Scan for the cell matching the given text and deliver its (x, y) coordinate at center. 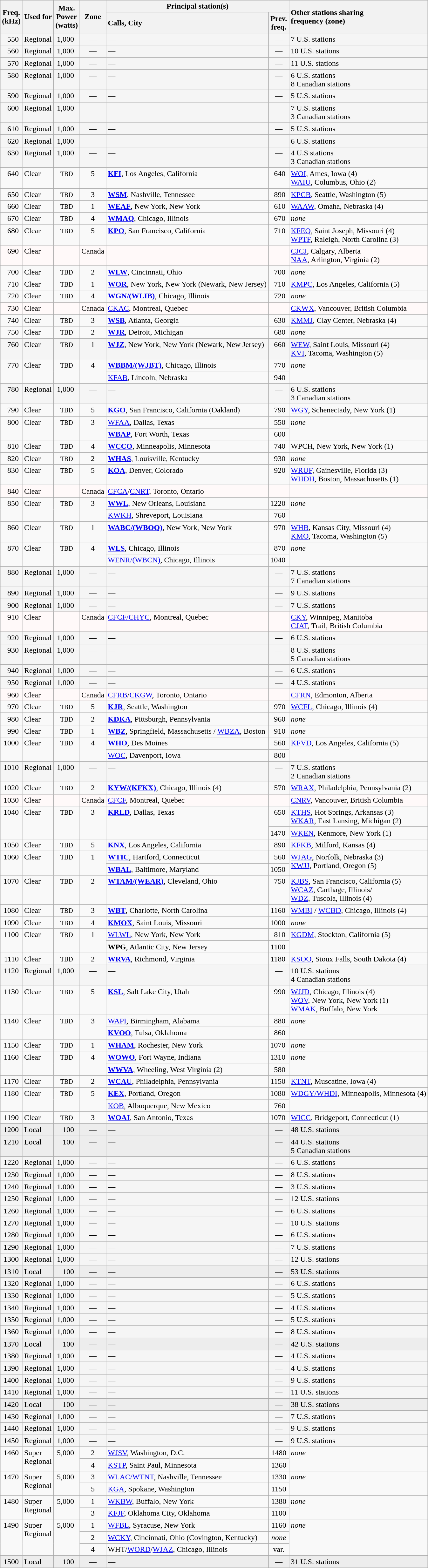
7 U.S. stations2 Canadian stations (358, 771)
WWL, New Orleans, Louisiana (187, 503)
WMBI / WCBD, Chicago, Illinois (4) (358, 911)
1340 (11, 1307)
CFCF/CHYC, Montreal, Quebec (187, 621)
WOWO, Fort Wayne, Indiana (187, 1057)
KFAB, Lincoln, Nebraska (187, 377)
WRAX, Philadelphia, Pennsylvania (2) (358, 788)
WAAW, Omaha, Nebraska (4) (358, 207)
KOA, Denver, Colorado (187, 475)
Principal station(s) (198, 6)
1010 (11, 771)
WBT, Charlotte, North Carolina (187, 911)
WKBW, Buffalo, New York (187, 1501)
KGO, San Francisco, California (Oakland) (187, 410)
6 U.S. stations3 Canadian stations (358, 393)
CJCJ, Calgary, AlbertaNAA, Arlington, Virginia (2) (358, 255)
42 U.S. stations (358, 1344)
WOR, New York, New York (Newark, New Jersey) (187, 284)
780 (11, 393)
WGN/(WLIB), Chicago, Illinois (187, 296)
1440 (11, 1429)
WABC/(WBOQ), New York, New York (187, 532)
1130 (11, 1000)
WSM, Nashville, Tennessee (187, 194)
WEAF, New York, New York (187, 207)
980 (11, 719)
Max.Power(watts) (67, 17)
WHAS, Louisville, Kentucky (187, 458)
KMMJ, Clay Center, Nebraska (4) (358, 320)
CKY, Winnipeg, Manitoba CJAT, Trail, British Columbia (358, 621)
1400 (11, 1380)
KWKH, Shreveport, Louisiana (187, 515)
1290 (11, 1247)
WTIC, Hartford, Connecticut (187, 857)
53 U.S. stations (358, 1271)
WJZ, New York, New York (Newark, New Jersey) (187, 349)
WCKY, Cincinnati, Ohio (Covington, Kentucky) (187, 1537)
KFEQ, Saint Joseph, Missouri (4)WPTF, Raleigh, North Carolina (3) (358, 235)
var. (279, 1550)
CFCA/CNRT, Toronto, Ontario (187, 491)
1420 (11, 1404)
Prev.freq. (279, 23)
KOB, Albuquerque, New Mexico (187, 1105)
KTNT, Muscatine, Iowa (4) (358, 1081)
1250 (11, 1199)
KJBS, San Francisco, California (5)WCAZ, Carthage, Illinois/ WDZ, Tuscola, Illinois (4) (358, 890)
1240 (11, 1187)
WPG, Atlantic City, New Jersey (187, 947)
WLS, Chicago, Illinois (187, 548)
KGA, Spokane, Washington (187, 1489)
1300 (11, 1259)
48 U.S. stations (358, 1130)
CFRN, Edmonton, Alberta (358, 695)
WFBL, Syracuse, New York (187, 1525)
1370 (11, 1344)
KVOO, Tulsa, Oklahoma (187, 1033)
1090 (11, 923)
1460 (11, 1459)
1350 (11, 1320)
1020 (11, 788)
KFVD, Los Angeles, California (5) (358, 749)
KGDM, Stockton, California (5) (358, 941)
WJR, Detroit, Michigan (187, 332)
KMOX, Saint Louis, Missouri (187, 923)
850 (11, 509)
3 U.S. stations (358, 1187)
WPCH, New York, New York (1) (358, 446)
CFRB/CKGW, Toronto, Ontario (187, 695)
WOC, Davenport, Iowa (187, 755)
KSTP, Saint Paul, Minnesota (187, 1465)
WEW, Saint Louis, Missouri (4)KVI, Tacoma, Washington (5) (358, 349)
KSOO, Sioux Falls, South Dakota (4) (358, 959)
38 U.S. stations (358, 1404)
WBBM/(WJBT), Chicago, Illinois (187, 365)
44 U.S. stations5 Canadian stations (358, 1146)
1.000 (67, 1187)
830 (11, 475)
840 (11, 491)
KTHS, Hot Springs, Arkansas (3)WKAR, East Lansing, Michigan (2) (358, 817)
KYW/(KFKX), Chicago, Illinois (4) (187, 788)
KNX, Los Angeles, California (187, 845)
WOAI, San Antonio, Texas (187, 1118)
WWVA, Wheeling, West Virginia (2) (187, 1069)
WMAQ, Chicago, Illinois (187, 219)
KJR, Seattle, Washington (187, 707)
690 (11, 255)
KDKA, Pittsburgh, Pennsylvania (187, 719)
Freq.(kHz) (11, 17)
Calls, City (187, 23)
1060 (11, 863)
1210 (11, 1146)
1450 (11, 1441)
7 U.S. stations3 Canadian stations (358, 112)
KPO, San Francisco, California (187, 235)
1200 (11, 1130)
WFAA, Dallas, Texas (187, 422)
WJJD, Chicago, Illinois (4)WOV, New York, New York (1)WMAK, Buffalo, New York (358, 1000)
WJSV, Washington, D.C. (187, 1453)
1320 (11, 1283)
590 (11, 96)
WCAU, Philadelphia, Pennsylvania (187, 1081)
KFJF, Oklahoma City, Oklahoma (187, 1513)
WCFL, Chicago, Illinois (4) (358, 707)
730 (11, 308)
WLWL, New York, New York (187, 935)
31 U.S. stations (358, 1562)
CKAC, Montreal, Quebec (187, 308)
WICC, Bridgeport, Connecticut (1) (358, 1118)
WAPI, Birmingham, Alabama (187, 1021)
KEX, Portland, Oregon (187, 1093)
7 U.S. stations7 Canadian stations (358, 576)
CNRV, Vancouver, British Columbia (358, 800)
WSB, Atlanta, Georgia (187, 320)
WHB, Kansas City, Missouri (4)KMO, Tacoma, Washington (5) (358, 532)
1190 (11, 1118)
WLAC/WTNT, Nashville, Tennessee (187, 1477)
4 U.S stations3 Canadian stations (358, 157)
820 (11, 458)
WHT/WORD/WJAZ, Chicago, Illinois (187, 1550)
WBAP, Fort Worth, Texas (187, 434)
WJAG, Norfolk, Nebraska (3)KWJJ, Portland, Oregon (5) (358, 863)
KMPC, Los Angeles, California (5) (358, 284)
WLW, Cincinnati, Ohio (187, 272)
6 U.S. stations8 Canadian stations (358, 79)
WHAM, Rochester, New York (187, 1045)
1140 (11, 1027)
WKEN, Kenmore, New York (1) (358, 833)
WBZ, Springfield, Massachusetts / WBZA, Boston (187, 731)
KPCB, Seattle, Washington (5) (358, 194)
1260 (11, 1211)
KSL, Salt Lake City, Utah (187, 1000)
KRLD, Dallas, Texas (187, 822)
KFKB, Milford, Kansas (4) (358, 845)
1110 (11, 959)
Zone (93, 17)
900 (11, 605)
1230 (11, 1175)
1120 (11, 975)
1030 (11, 800)
Other stations sharingfrequency (zone) (358, 17)
WTAM/(WEAR), Cleveland, Ohio (187, 890)
WCCO, Minneapolis, Minnesota (187, 446)
WRUF, Gainesville, Florida (3)WHDH, Boston, Massachusetts (1) (358, 475)
1390 (11, 1368)
950 (11, 683)
WDGY/WHDI, Minneapolis, Minnesota (4) (358, 1099)
1270 (11, 1223)
1500 (11, 1562)
1490 (11, 1537)
1170 (11, 1081)
WHO, Des Moines (187, 743)
CFCF, Montreal, Quebec (187, 800)
Used for (38, 17)
WENR/(WBCN), Chicago, Illinois (187, 560)
WOI, Ames, Iowa (4)WAIU, Columbus, Ohio (2) (358, 178)
620 (11, 141)
10 U.S. stations4 Canadian stations (358, 975)
KFI, Los Angeles, California (187, 178)
1410 (11, 1392)
1430 (11, 1416)
CKWX, Vancouver, British Columbia (358, 308)
1280 (11, 1235)
WRVA, Richmond, Virginia (187, 959)
WBAL, Baltimore, Maryland (187, 869)
WGY, Schenectady, New York (1) (358, 410)
8 U.S. stations5 Canadian stations (358, 654)
